Return the (x, y) coordinate for the center point of the cell that contains the specified text.  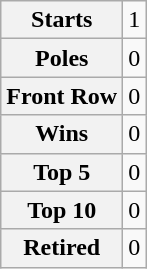
Retired (62, 248)
1 (134, 20)
Front Row (62, 96)
Wins (62, 134)
Top 5 (62, 172)
Starts (62, 20)
Top 10 (62, 210)
Poles (62, 58)
